Pinpoint the cell where the given text exists, returning its (x, y) midpoint coordinate. 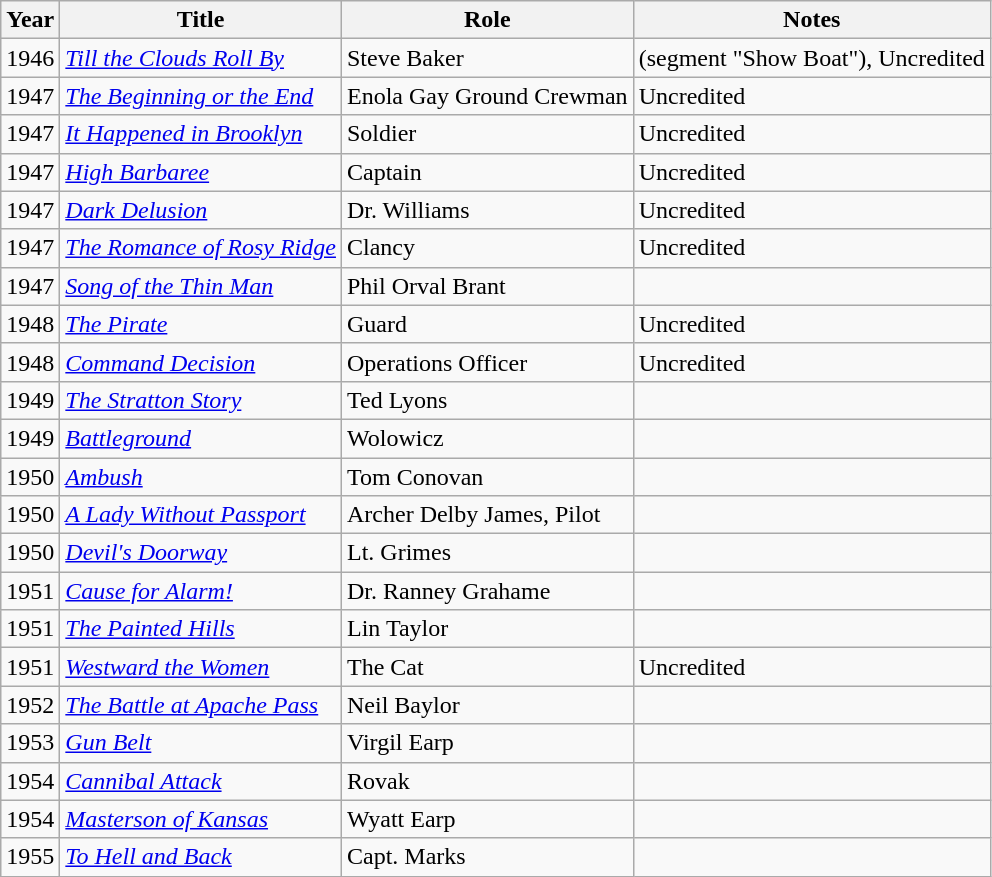
The Stratton Story (201, 400)
Rovak (487, 781)
Neil Baylor (487, 705)
Capt. Marks (487, 857)
Ted Lyons (487, 400)
Till the Clouds Roll By (201, 58)
Year (30, 20)
Dark Delusion (201, 210)
Tom Conovan (487, 477)
1953 (30, 743)
The Beginning or the End (201, 96)
Ambush (201, 477)
Battleground (201, 438)
The Romance of Rosy Ridge (201, 248)
Masterson of Kansas (201, 819)
The Painted Hills (201, 629)
Lin Taylor (487, 629)
To Hell and Back (201, 857)
Virgil Earp (487, 743)
Enola Gay Ground Crewman (487, 96)
1946 (30, 58)
Song of the Thin Man (201, 286)
Devil's Doorway (201, 553)
Archer Delby James, Pilot (487, 515)
Westward the Women (201, 667)
Role (487, 20)
Phil Orval Brant (487, 286)
Soldier (487, 134)
Dr. Ranney Grahame (487, 591)
Steve Baker (487, 58)
Cause for Alarm! (201, 591)
Gun Belt (201, 743)
Wyatt Earp (487, 819)
(segment "Show Boat"), Uncredited (812, 58)
It Happened in Brooklyn (201, 134)
The Battle at Apache Pass (201, 705)
1952 (30, 705)
Wolowicz (487, 438)
The Pirate (201, 324)
Guard (487, 324)
Notes (812, 20)
The Cat (487, 667)
Dr. Williams (487, 210)
High Barbaree (201, 172)
Captain (487, 172)
Command Decision (201, 362)
Lt. Grimes (487, 553)
Clancy (487, 248)
A Lady Without Passport (201, 515)
Cannibal Attack (201, 781)
Title (201, 20)
1955 (30, 857)
Operations Officer (487, 362)
